Return (X, Y) of the center of cell containing provided text 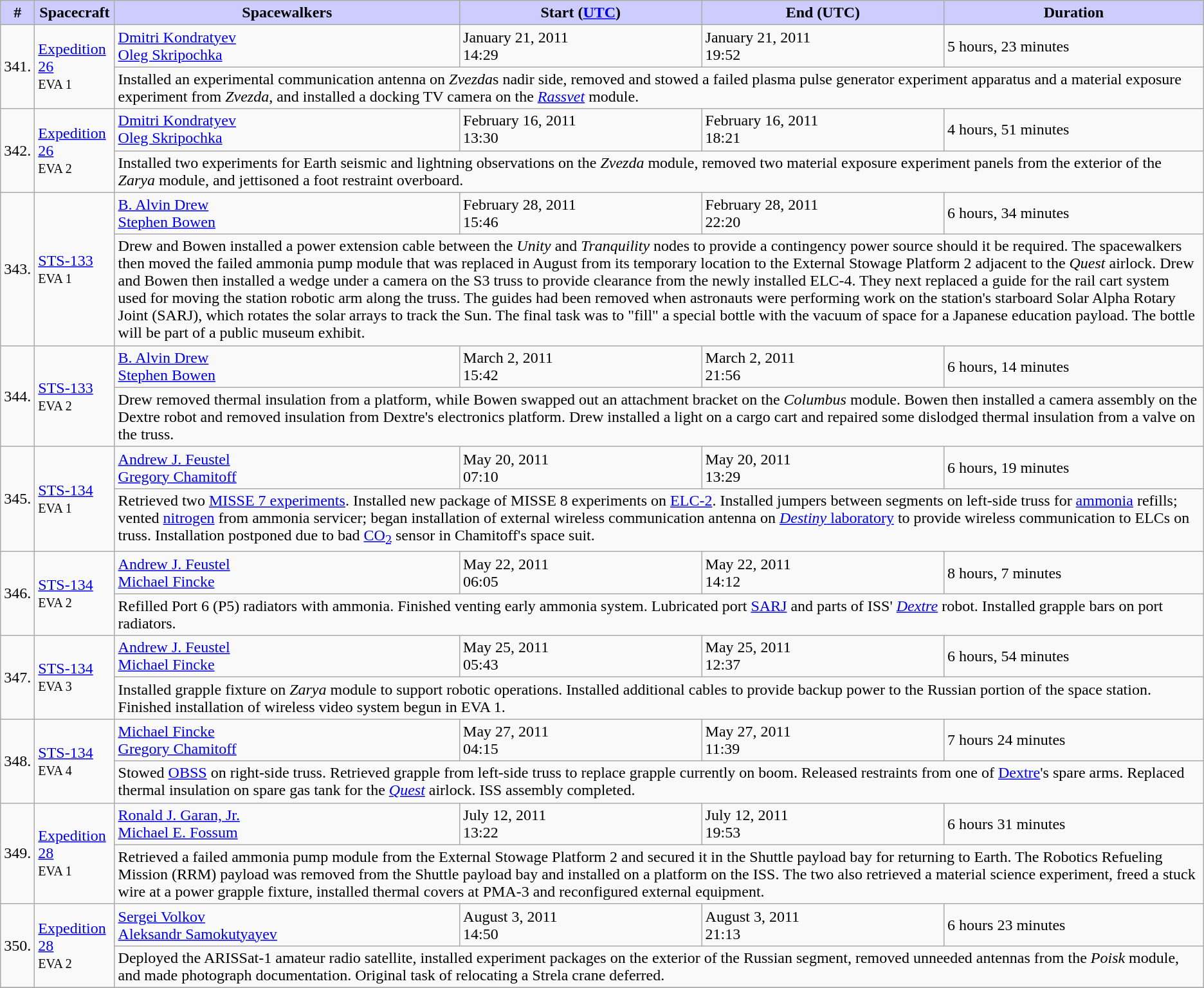
July 12, 2011 13:22 (581, 823)
May 27, 2011 04:15 (581, 740)
August 3, 2011 21:13 (823, 925)
Ronald J. Garan, Jr. Michael E. Fossum (287, 823)
May 22, 201106:05 (581, 572)
February 28, 201115:46 (581, 214)
February 16, 201113:30 (581, 130)
344. (18, 396)
March 2, 201121:56 (823, 367)
May 27, 2011 11:39 (823, 740)
4 hours, 51 minutes (1074, 130)
July 12, 2011 19:53 (823, 823)
8 hours, 7 minutes (1074, 572)
STS-133EVA 2 (75, 396)
Spacecraft (75, 13)
Expedition 28EVA 2 (75, 946)
343. (18, 269)
347. (18, 677)
STS-134EVA 3 (75, 677)
STS-134EVA 4 (75, 761)
5 hours, 23 minutes (1074, 46)
6 hours, 34 minutes (1074, 214)
February 28, 201122:20 (823, 214)
342. (18, 151)
6 hours 23 minutes (1074, 925)
345. (18, 499)
January 21, 201114:29 (581, 46)
Expedition 28EVA 1 (75, 853)
Andrew J. Feustel Gregory Chamitoff (287, 467)
348. (18, 761)
STS-133EVA 1 (75, 269)
End (UTC) (823, 13)
346. (18, 594)
6 hours, 14 minutes (1074, 367)
May 25, 201112:37 (823, 656)
Duration (1074, 13)
Start (UTC) (581, 13)
341. (18, 67)
March 2, 201115:42 (581, 367)
May 25, 201105:43 (581, 656)
May 22, 201114:12 (823, 572)
Expedition 26EVA 1 (75, 67)
Expedition 26EVA 2 (75, 151)
Sergei Volkov Aleksandr Samokutyayev (287, 925)
STS-134EVA 2 (75, 594)
6 hours, 19 minutes (1074, 467)
May 20, 2011 07:10 (581, 467)
Spacewalkers (287, 13)
February 16, 201118:21 (823, 130)
6 hours 31 minutes (1074, 823)
6 hours, 54 minutes (1074, 656)
349. (18, 853)
STS-134EVA 1 (75, 499)
May 20, 2011 13:29 (823, 467)
August 3, 2011 14:50 (581, 925)
7 hours 24 minutes (1074, 740)
January 21, 201119:52 (823, 46)
Michael Fincke Gregory Chamitoff (287, 740)
# (18, 13)
350. (18, 946)
